Detect which cell encompasses the target text, then output its [X, Y] center coordinate. 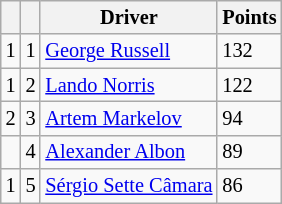
Artem Markelov [128, 118]
Driver [128, 17]
Points [249, 17]
94 [249, 118]
5 [31, 186]
3 [31, 118]
122 [249, 85]
86 [249, 186]
George Russell [128, 51]
132 [249, 51]
89 [249, 152]
4 [31, 152]
Sérgio Sette Câmara [128, 186]
Lando Norris [128, 85]
Alexander Albon [128, 152]
